From the cell containing the given text, extract its center point as [x, y] coordinate. 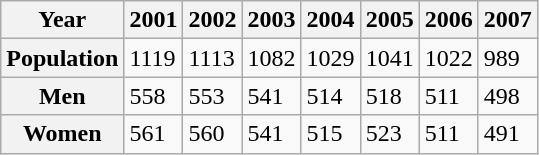
560 [212, 134]
518 [390, 96]
553 [212, 96]
989 [508, 58]
1119 [154, 58]
Men [62, 96]
2005 [390, 20]
2004 [330, 20]
Year [62, 20]
2003 [272, 20]
515 [330, 134]
561 [154, 134]
1022 [448, 58]
Population [62, 58]
1029 [330, 58]
1113 [212, 58]
1041 [390, 58]
558 [154, 96]
2006 [448, 20]
1082 [272, 58]
523 [390, 134]
2001 [154, 20]
514 [330, 96]
2007 [508, 20]
Women [62, 134]
491 [508, 134]
498 [508, 96]
2002 [212, 20]
